Return (x, y) of the center of cell containing provided text 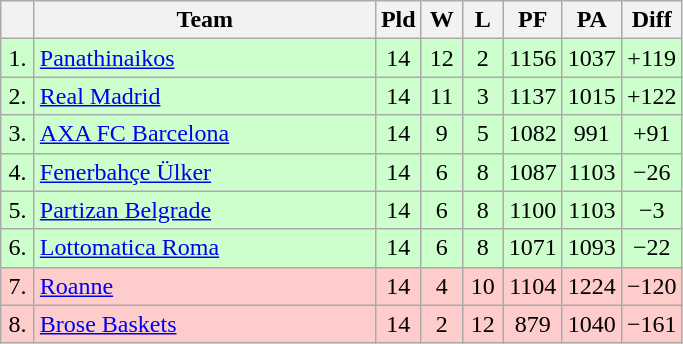
8. (18, 324)
W (442, 20)
L (482, 20)
−120 (652, 286)
1156 (532, 58)
PF (532, 20)
Lottomatica Roma (204, 248)
Brose Baskets (204, 324)
1100 (532, 210)
1037 (592, 58)
Diff (652, 20)
−161 (652, 324)
1082 (532, 134)
4. (18, 172)
Team (204, 20)
1224 (592, 286)
3 (482, 96)
Fenerbahçe Ülker (204, 172)
+122 (652, 96)
1087 (532, 172)
2. (18, 96)
1. (18, 58)
3. (18, 134)
Roanne (204, 286)
879 (532, 324)
10 (482, 286)
Partizan Belgrade (204, 210)
1137 (532, 96)
5. (18, 210)
−3 (652, 210)
7. (18, 286)
Pld (398, 20)
Panathinaikos (204, 58)
11 (442, 96)
6. (18, 248)
−22 (652, 248)
AXA FC Barcelona (204, 134)
9 (442, 134)
1071 (532, 248)
+119 (652, 58)
Real Madrid (204, 96)
−26 (652, 172)
1040 (592, 324)
1015 (592, 96)
PA (592, 20)
5 (482, 134)
+91 (652, 134)
1104 (532, 286)
4 (442, 286)
1093 (592, 248)
991 (592, 134)
